From the cell containing the given text, extract its center point as [X, Y] coordinate. 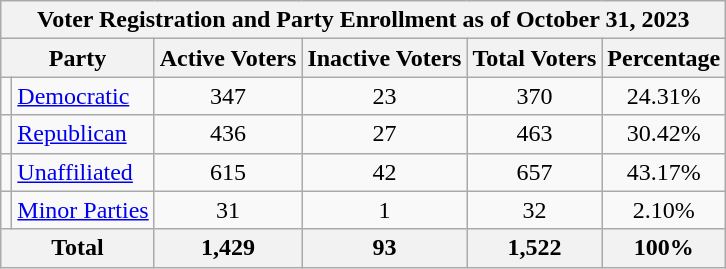
Inactive Voters [384, 58]
30.42% [664, 134]
Republican [83, 134]
2.10% [664, 210]
657 [534, 172]
Party [78, 58]
463 [534, 134]
Total Voters [534, 58]
Voter Registration and Party Enrollment as of October 31, 2023 [364, 20]
Minor Parties [83, 210]
42 [384, 172]
43.17% [664, 172]
27 [384, 134]
Democratic [83, 96]
436 [228, 134]
347 [228, 96]
24.31% [664, 96]
Total [78, 248]
93 [384, 248]
31 [228, 210]
1,429 [228, 248]
1,522 [534, 248]
Unaffiliated [83, 172]
615 [228, 172]
100% [664, 248]
370 [534, 96]
1 [384, 210]
Active Voters [228, 58]
23 [384, 96]
32 [534, 210]
Percentage [664, 58]
